Extract the [x, y] coordinate from the center of the cell holding the provided text.  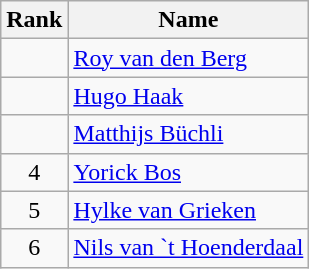
6 [34, 248]
Name [188, 20]
Nils van `t Hoenderdaal [188, 248]
Hylke van Grieken [188, 210]
Hugo Haak [188, 96]
Roy van den Berg [188, 58]
5 [34, 210]
4 [34, 172]
Rank [34, 20]
Matthijs Büchli [188, 134]
Yorick Bos [188, 172]
